Provide the [X, Y] coordinate of the cell's center where the given text is located.  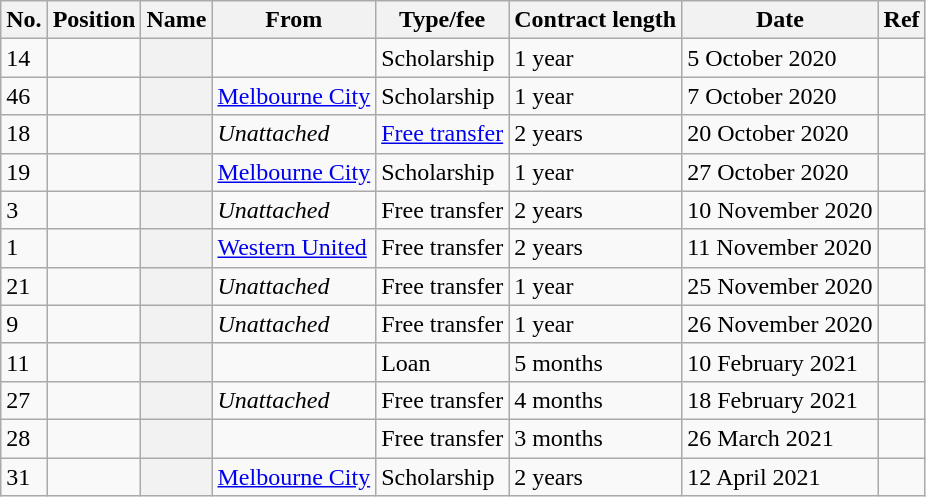
19 [24, 172]
Loan [442, 362]
11 [24, 362]
No. [24, 20]
20 October 2020 [780, 134]
12 April 2021 [780, 477]
11 November 2020 [780, 248]
5 October 2020 [780, 58]
Contract length [596, 20]
27 October 2020 [780, 172]
21 [24, 286]
28 [24, 438]
Western United [294, 248]
18 [24, 134]
Date [780, 20]
3 months [596, 438]
7 October 2020 [780, 96]
Position [94, 20]
25 November 2020 [780, 286]
3 [24, 210]
18 February 2021 [780, 400]
4 months [596, 400]
5 months [596, 362]
10 November 2020 [780, 210]
46 [24, 96]
27 [24, 400]
10 February 2021 [780, 362]
26 March 2021 [780, 438]
9 [24, 324]
Type/fee [442, 20]
From [294, 20]
26 November 2020 [780, 324]
31 [24, 477]
1 [24, 248]
Name [176, 20]
14 [24, 58]
Ref [902, 20]
